Find where the given text appears and provide that cell's center as (x, y) coordinate. 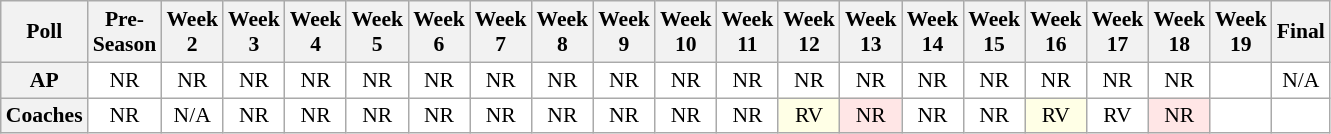
Week4 (316, 32)
Week3 (254, 32)
Week19 (1241, 32)
Coaches (44, 116)
Pre-Season (125, 32)
Week6 (439, 32)
Final (1301, 32)
Week7 (501, 32)
Week8 (562, 32)
Poll (44, 32)
Week10 (686, 32)
Week11 (748, 32)
Week18 (1179, 32)
Week15 (994, 32)
Week17 (1118, 32)
AP (44, 80)
Week9 (624, 32)
Week12 (809, 32)
Week14 (933, 32)
Week2 (192, 32)
Week16 (1056, 32)
Week13 (871, 32)
Week5 (377, 32)
